Return (X, Y) of the center of cell containing provided text 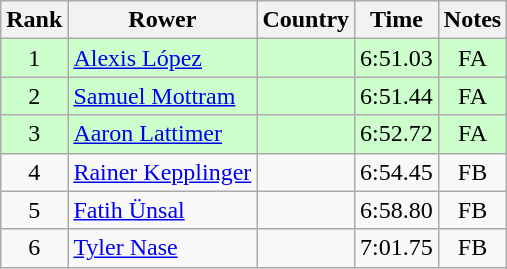
Rower (162, 20)
Country (306, 20)
6 (34, 248)
Rainer Kepplinger (162, 172)
6:52.72 (397, 134)
7:01.75 (397, 248)
5 (34, 210)
Time (397, 20)
Samuel Mottram (162, 96)
Notes (472, 20)
Alexis López (162, 58)
Fatih Ünsal (162, 210)
Tyler Nase (162, 248)
3 (34, 134)
6:51.03 (397, 58)
2 (34, 96)
Rank (34, 20)
6:51.44 (397, 96)
4 (34, 172)
Aaron Lattimer (162, 134)
6:58.80 (397, 210)
6:54.45 (397, 172)
1 (34, 58)
